Provide the [x, y] coordinate of the cell's center where the given text is located.  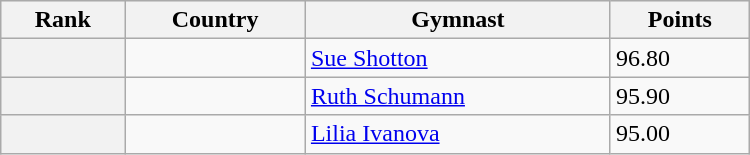
Rank [63, 20]
Gymnast [458, 20]
95.90 [680, 96]
Ruth Schumann [458, 96]
96.80 [680, 58]
Points [680, 20]
95.00 [680, 134]
Sue Shotton [458, 58]
Lilia Ivanova [458, 134]
Country [216, 20]
